Identify which cell holds the provided text, then report its (x, y) central coordinate. 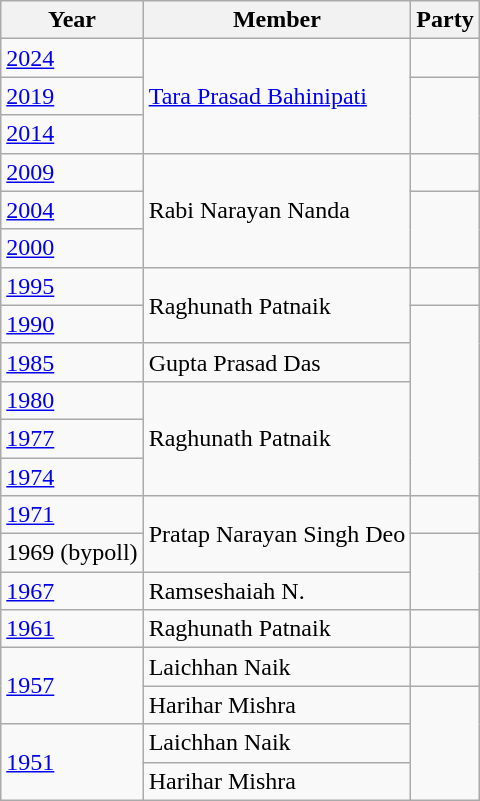
2019 (72, 96)
Year (72, 20)
1974 (72, 477)
1980 (72, 400)
1951 (72, 762)
Rabi Narayan Nanda (277, 210)
1990 (72, 324)
1995 (72, 286)
Tara Prasad Bahinipati (277, 96)
2009 (72, 172)
2004 (72, 210)
Pratap Narayan Singh Deo (277, 534)
1971 (72, 515)
1957 (72, 686)
Party (445, 20)
Member (277, 20)
2024 (72, 58)
Gupta Prasad Das (277, 362)
1961 (72, 629)
2014 (72, 134)
1977 (72, 438)
1967 (72, 591)
1969 (bypoll) (72, 553)
2000 (72, 248)
Ramseshaiah N. (277, 591)
1985 (72, 362)
